Capture the cell that displays the provided text and extract its [X, Y] central coordinate. 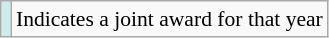
Indicates a joint award for that year [170, 19]
